Determine the [X, Y] coordinate at the center of the cell enclosing the given text.  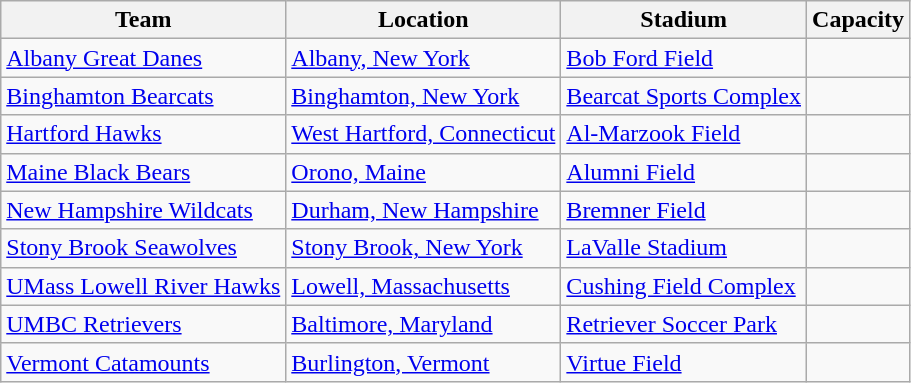
Orono, Maine [424, 172]
Virtue Field [684, 362]
Retriever Soccer Park [684, 324]
Maine Black Bears [144, 172]
LaValle Stadium [684, 248]
Binghamton, New York [424, 96]
Burlington, Vermont [424, 362]
Bremner Field [684, 210]
Stony Brook, New York [424, 248]
Stony Brook Seawolves [144, 248]
UMBC Retrievers [144, 324]
Al-Marzook Field [684, 134]
Bob Ford Field [684, 58]
Bearcat Sports Complex [684, 96]
Location [424, 20]
Durham, New Hampshire [424, 210]
Stadium [684, 20]
Alumni Field [684, 172]
Cushing Field Complex [684, 286]
Capacity [858, 20]
Albany, New York [424, 58]
Hartford Hawks [144, 134]
Baltimore, Maryland [424, 324]
Vermont Catamounts [144, 362]
Lowell, Massachusetts [424, 286]
New Hampshire Wildcats [144, 210]
Team [144, 20]
Albany Great Danes [144, 58]
West Hartford, Connecticut [424, 134]
UMass Lowell River Hawks [144, 286]
Binghamton Bearcats [144, 96]
